Provide the [X, Y] coordinate of the cell's center where the given text is located.  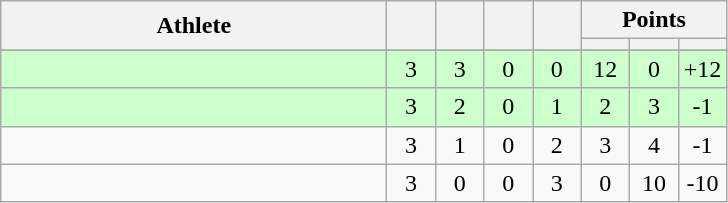
12 [606, 69]
10 [654, 183]
Athlete [194, 26]
+12 [702, 69]
4 [654, 145]
-10 [702, 183]
Points [654, 20]
